From the cell containing the given text, extract its center point as [X, Y] coordinate. 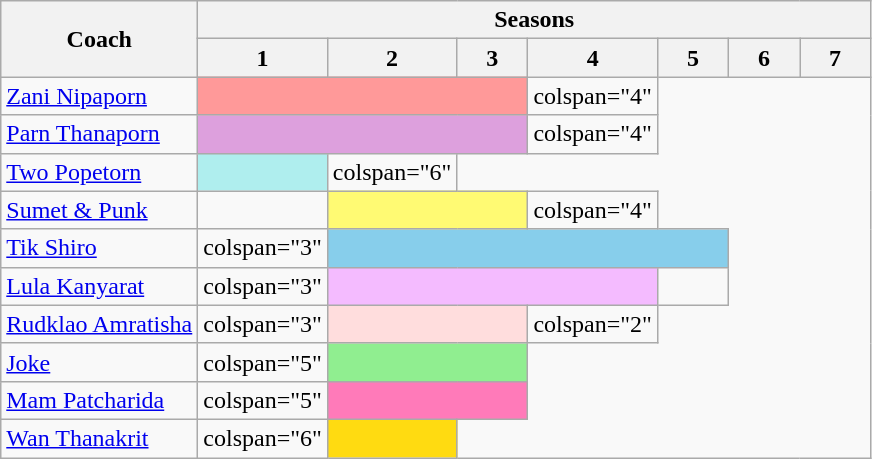
Sumet & Punk [100, 210]
Coach [100, 39]
5 [692, 58]
Tik Shiro [100, 248]
2 [392, 58]
1 [263, 58]
Lula Kanyarat [100, 286]
Seasons [534, 20]
Rudklao Amratisha [100, 324]
4 [593, 58]
Mam Patcharida [100, 400]
Two Popetorn [100, 172]
7 [836, 58]
Wan Thanakrit [100, 438]
colspan="2" [593, 324]
3 [492, 58]
6 [764, 58]
Parn Thanaporn [100, 134]
Zani Nipaporn [100, 96]
Joke [100, 362]
